For the text-containing cell, return its midpoint in (X, Y) coordinate format. 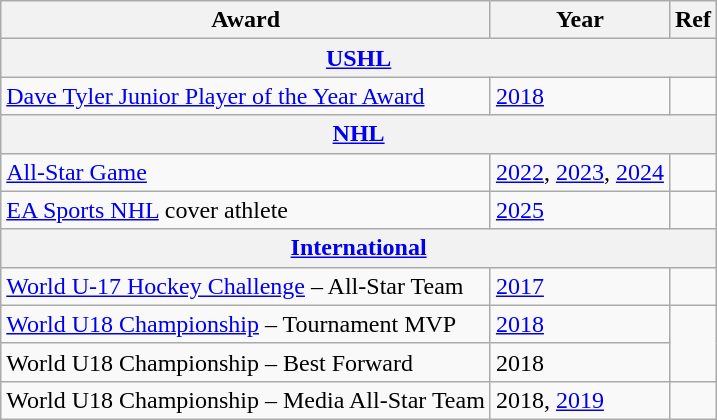
Award (246, 20)
World U18 Championship – Media All-Star Team (246, 400)
Ref (692, 20)
2018, 2019 (580, 400)
2025 (580, 210)
NHL (359, 134)
World U-17 Hockey Challenge – All-Star Team (246, 286)
2017 (580, 286)
Dave Tyler Junior Player of the Year Award (246, 96)
International (359, 248)
All-Star Game (246, 172)
World U18 Championship – Best Forward (246, 362)
Year (580, 20)
2022, 2023, 2024 (580, 172)
World U18 Championship – Tournament MVP (246, 324)
USHL (359, 58)
EA Sports NHL cover athlete (246, 210)
